Capture the cell that displays the provided text and extract its (x, y) central coordinate. 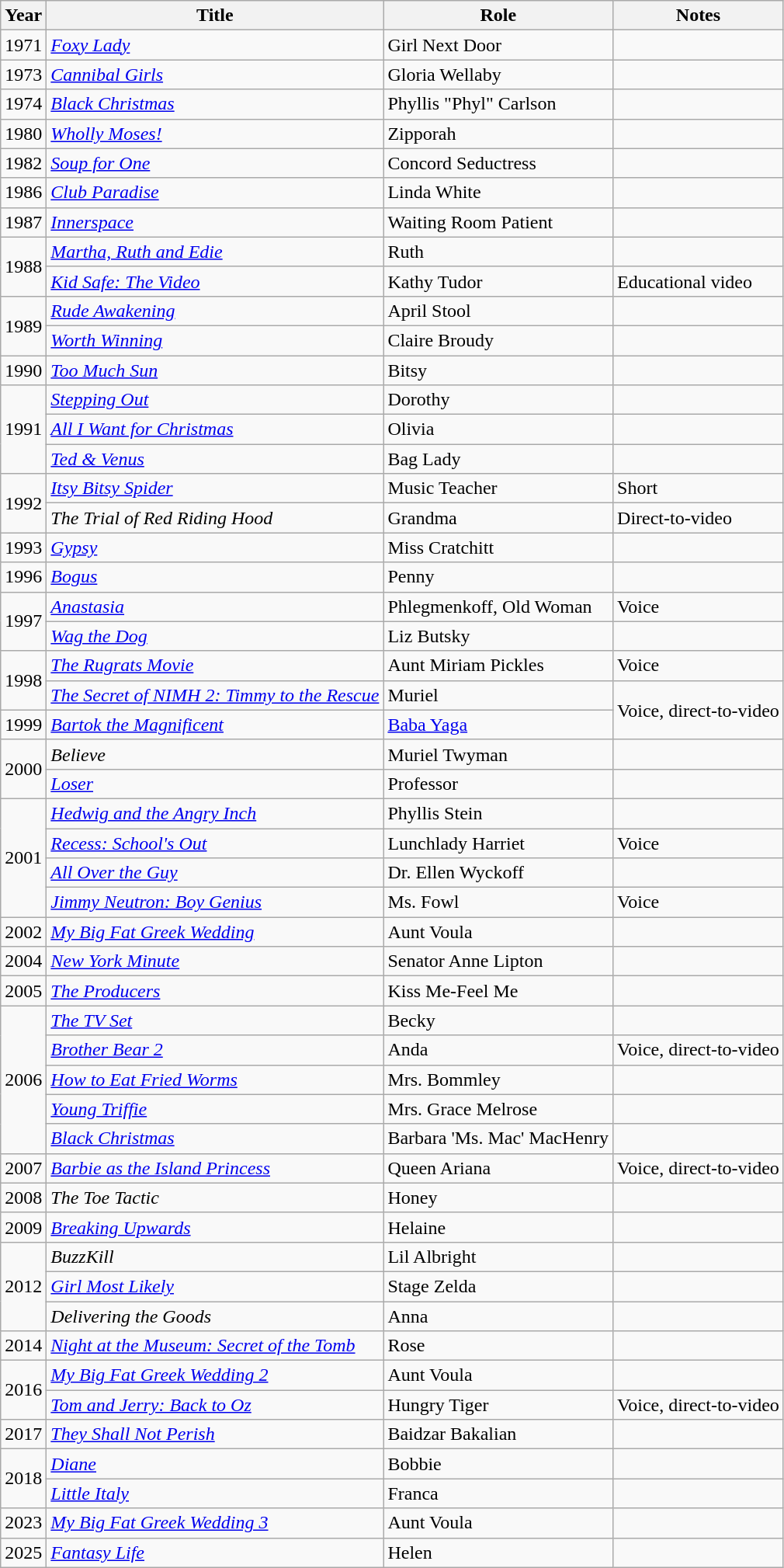
Liz Butsky (498, 636)
Year (23, 16)
Professor (498, 784)
Rose (498, 1346)
Baidzar Bakalian (498, 1434)
Gloria Wellaby (498, 75)
Night at the Museum: Secret of the Tomb (215, 1346)
2009 (23, 1227)
The Trial of Red Riding Hood (215, 518)
Ms. Fowl (498, 902)
Muriel (498, 695)
1992 (23, 503)
Olivia (498, 429)
Martha, Ruth and Edie (215, 252)
The Toe Tactic (215, 1198)
Notes (699, 16)
2017 (23, 1434)
Helen (498, 1552)
1986 (23, 193)
Bitsy (498, 370)
2012 (23, 1286)
2000 (23, 769)
Rude Awakening (215, 311)
Grandma (498, 518)
Gypsy (215, 548)
Tom and Jerry: Back to Oz (215, 1405)
1996 (23, 577)
1987 (23, 222)
Role (498, 16)
The Producers (215, 991)
Ruth (498, 252)
Barbie as the Island Princess (215, 1168)
2016 (23, 1390)
BuzzKill (215, 1257)
Zipporah (498, 134)
Lil Albright (498, 1257)
Young Triffie (215, 1109)
Itsy Bitsy Spider (215, 488)
Hungry Tiger (498, 1405)
Penny (498, 577)
Fantasy Life (215, 1552)
1982 (23, 163)
Too Much Sun (215, 370)
Cannibal Girls (215, 75)
Music Teacher (498, 488)
All Over the Guy (215, 873)
The TV Set (215, 1020)
2007 (23, 1168)
Girl Next Door (498, 45)
1974 (23, 104)
Phyllis "Phyl" Carlson (498, 104)
Little Italy (215, 1493)
They Shall Not Perish (215, 1434)
2018 (23, 1479)
2002 (23, 932)
Concord Seductress (498, 163)
1989 (23, 325)
Wholly Moses! (215, 134)
Kid Safe: The Video (215, 281)
Helaine (498, 1227)
2005 (23, 991)
My Big Fat Greek Wedding 3 (215, 1523)
Dr. Ellen Wyckoff (498, 873)
1973 (23, 75)
Direct-to-video (699, 518)
Foxy Lady (215, 45)
Kiss Me-Feel Me (498, 991)
1971 (23, 45)
Ted & Venus (215, 459)
Bag Lady (498, 459)
1991 (23, 429)
Stage Zelda (498, 1286)
Waiting Room Patient (498, 222)
Mrs. Grace Melrose (498, 1109)
1999 (23, 725)
Breaking Upwards (215, 1227)
Miss Cratchitt (498, 548)
2025 (23, 1552)
1997 (23, 621)
Senator Anne Lipton (498, 961)
April Stool (498, 311)
The Rugrats Movie (215, 666)
1988 (23, 266)
2014 (23, 1346)
Title (215, 16)
Club Paradise (215, 193)
Bogus (215, 577)
Anda (498, 1050)
The Secret of NIMH 2: Timmy to the Rescue (215, 695)
Delivering the Goods (215, 1316)
Believe (215, 754)
Short (699, 488)
Brother Bear 2 (215, 1050)
Queen Ariana (498, 1168)
Muriel Twyman (498, 754)
2008 (23, 1198)
Claire Broudy (498, 340)
Lunchlady Harriet (498, 843)
Wag the Dog (215, 636)
Loser (215, 784)
Honey (498, 1198)
1998 (23, 680)
How to Eat Fried Worms (215, 1080)
2001 (23, 857)
Linda White (498, 193)
Phyllis Stein (498, 813)
Franca (498, 1493)
2004 (23, 961)
New York Minute (215, 961)
2023 (23, 1523)
Bartok the Magnificent (215, 725)
Recess: School's Out (215, 843)
Baba Yaga (498, 725)
Worth Winning (215, 340)
Barbara 'Ms. Mac' MacHenry (498, 1139)
Soup for One (215, 163)
Girl Most Likely (215, 1286)
1993 (23, 548)
My Big Fat Greek Wedding (215, 932)
Becky (498, 1020)
Stepping Out (215, 400)
Aunt Miriam Pickles (498, 666)
My Big Fat Greek Wedding 2 (215, 1375)
Hedwig and the Angry Inch (215, 813)
Educational video (699, 281)
Innerspace (215, 222)
Diane (215, 1464)
1990 (23, 370)
Phlegmenkoff, Old Woman (498, 607)
Bobbie (498, 1464)
Anastasia (215, 607)
Dorothy (498, 400)
Kathy Tudor (498, 281)
1980 (23, 134)
All I Want for Christmas (215, 429)
2006 (23, 1080)
Jimmy Neutron: Boy Genius (215, 902)
Anna (498, 1316)
Mrs. Bommley (498, 1080)
